Detect which cell encompasses the target text, then output its (x, y) center coordinate. 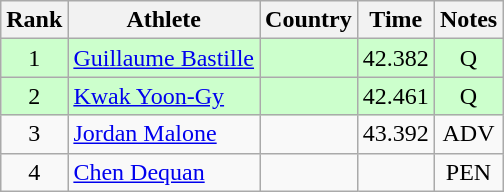
Kwak Yoon-Gy (164, 96)
3 (34, 134)
Rank (34, 20)
Guillaume Bastille (164, 58)
Chen Dequan (164, 172)
4 (34, 172)
Notes (468, 20)
Country (309, 20)
2 (34, 96)
42.461 (396, 96)
Jordan Malone (164, 134)
1 (34, 58)
42.382 (396, 58)
ADV (468, 134)
PEN (468, 172)
43.392 (396, 134)
Time (396, 20)
Athlete (164, 20)
